Provide the [X, Y] coordinate of the cell's center where the given text is located.  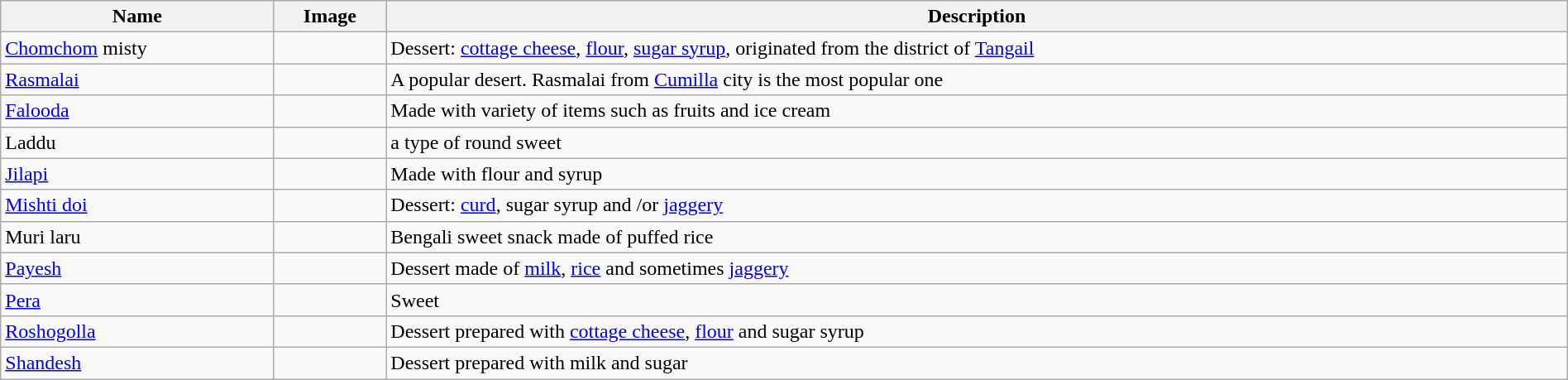
Description [977, 17]
Rasmalai [137, 79]
Mishti doi [137, 205]
Laddu [137, 142]
Name [137, 17]
A popular desert. Rasmalai from Cumilla city is the most popular one [977, 79]
Dessert prepared with milk and sugar [977, 363]
Shandesh [137, 363]
Dessert made of milk, rice and sometimes jaggery [977, 268]
Dessert prepared with cottage cheese, flour and sugar syrup [977, 331]
Image [330, 17]
Made with variety of items such as fruits and ice cream [977, 111]
Dessert: cottage cheese, flour, sugar syrup, originated from the district of Tangail [977, 48]
Roshogolla [137, 331]
a type of round sweet [977, 142]
Jilapi [137, 174]
Chomchom misty [137, 48]
Bengali sweet snack made of puffed rice [977, 237]
Falooda [137, 111]
Dessert: curd, sugar syrup and /or jaggery [977, 205]
Made with flour and syrup [977, 174]
Pera [137, 300]
Sweet [977, 300]
Muri laru [137, 237]
Payesh [137, 268]
